Determine the (x, y) coordinate at the center of the cell enclosing the given text.  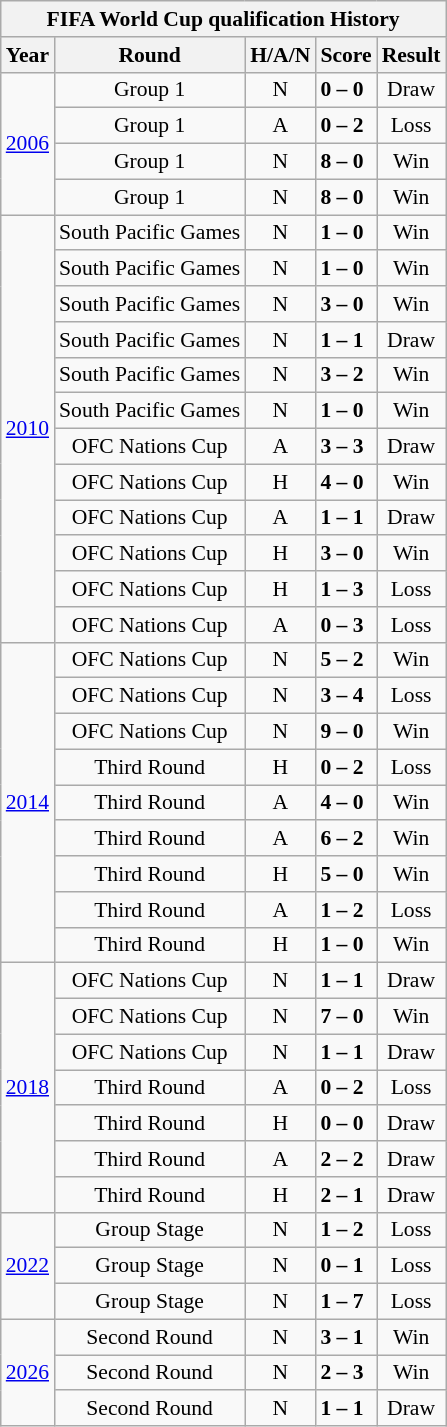
5 – 0 (346, 874)
2 – 2 (346, 1159)
2022 (28, 1266)
6 – 2 (346, 839)
Score (346, 55)
3 – 1 (346, 1337)
2 – 3 (346, 1373)
3 – 4 (346, 696)
1 – 7 (346, 1302)
Year (28, 55)
FIFA World Cup qualification History (224, 19)
1 – 3 (346, 589)
3 – 3 (346, 447)
0 – 3 (346, 625)
0 – 1 (346, 1266)
2 – 1 (346, 1195)
2006 (28, 143)
3 – 2 (346, 375)
5 – 2 (346, 660)
2010 (28, 429)
9 – 0 (346, 732)
2026 (28, 1372)
2014 (28, 802)
H/A/N (280, 55)
7 – 0 (346, 1017)
Round (150, 55)
2018 (28, 1088)
Result (412, 55)
